Output the (x, y) coordinate of the center of the cell containing the given text.  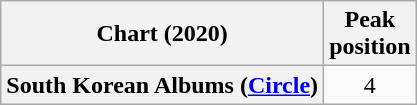
Peakposition (370, 34)
4 (370, 85)
South Korean Albums (Circle) (162, 85)
Chart (2020) (162, 34)
